Identify which cell holds the provided text, then report its [x, y] central coordinate. 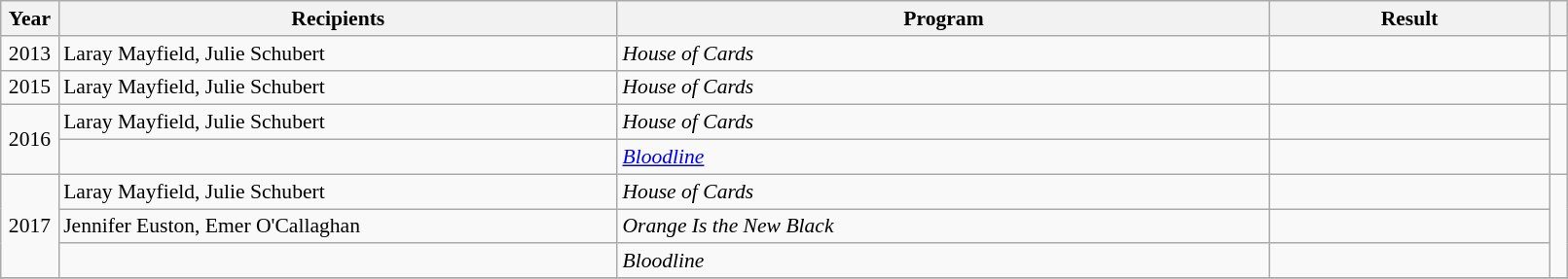
Year [29, 18]
2013 [29, 53]
Recipients [338, 18]
Result [1409, 18]
Jennifer Euston, Emer O'Callaghan [338, 227]
Orange Is the New Black [943, 227]
2015 [29, 87]
2017 [29, 226]
Program [943, 18]
2016 [29, 140]
